Scan for the cell matching the given text and deliver its [x, y] coordinate at center. 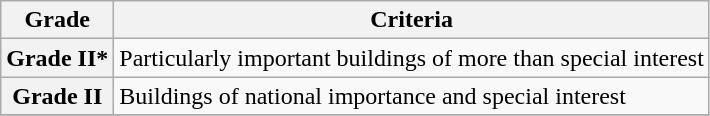
Grade II [58, 96]
Particularly important buildings of more than special interest [412, 58]
Criteria [412, 20]
Grade II* [58, 58]
Buildings of national importance and special interest [412, 96]
Grade [58, 20]
